Pinpoint the cell where the given text exists, returning its [X, Y] midpoint coordinate. 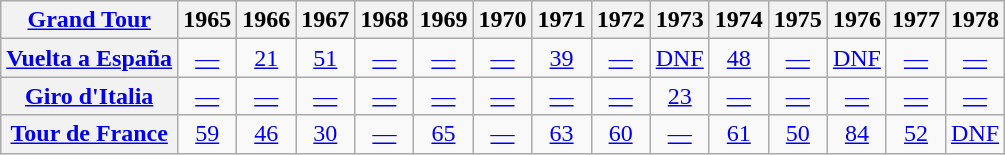
1970 [502, 20]
65 [444, 134]
1974 [738, 20]
39 [562, 58]
1973 [680, 20]
61 [738, 134]
52 [916, 134]
Vuelta a España [90, 58]
Giro d'Italia [90, 96]
48 [738, 58]
1978 [976, 20]
Tour de France [90, 134]
21 [266, 58]
1971 [562, 20]
30 [326, 134]
60 [620, 134]
50 [798, 134]
59 [208, 134]
1969 [444, 20]
23 [680, 96]
46 [266, 134]
1975 [798, 20]
Grand Tour [90, 20]
1977 [916, 20]
1976 [856, 20]
84 [856, 134]
1968 [384, 20]
1966 [266, 20]
1967 [326, 20]
51 [326, 58]
63 [562, 134]
1972 [620, 20]
1965 [208, 20]
